Search for the cell housing the specified text and yield its (x, y) center coordinate. 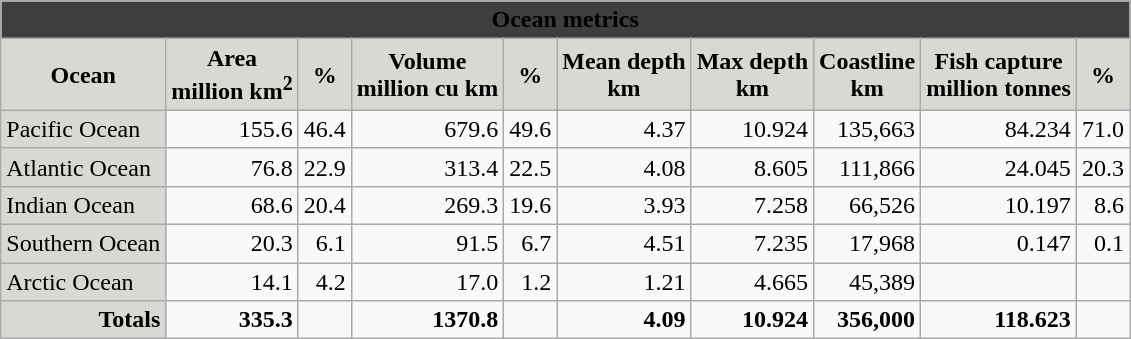
1.21 (624, 282)
313.4 (427, 167)
8.6 (1102, 205)
Ocean metrics (566, 20)
45,389 (868, 282)
6.7 (530, 244)
17,968 (868, 244)
4.37 (624, 129)
22.5 (530, 167)
Areamillion km2 (232, 75)
135,663 (868, 129)
679.6 (427, 129)
71.0 (1102, 129)
Coastlinekm (868, 75)
1.2 (530, 282)
4.09 (624, 320)
Southern Ocean (84, 244)
68.6 (232, 205)
269.3 (427, 205)
14.1 (232, 282)
Arctic Ocean (84, 282)
Max depthkm (752, 75)
20.4 (324, 205)
6.1 (324, 244)
Volumemillion cu km (427, 75)
49.6 (530, 129)
4.2 (324, 282)
66,526 (868, 205)
155.6 (232, 129)
0.1 (1102, 244)
84.234 (999, 129)
Indian Ocean (84, 205)
111,866 (868, 167)
356,000 (868, 320)
Mean depthkm (624, 75)
Atlantic Ocean (84, 167)
4.08 (624, 167)
0.147 (999, 244)
19.6 (530, 205)
8.605 (752, 167)
Totals (84, 320)
335.3 (232, 320)
17.0 (427, 282)
3.93 (624, 205)
Ocean (84, 75)
10.197 (999, 205)
4.51 (624, 244)
76.8 (232, 167)
1370.8 (427, 320)
4.665 (752, 282)
118.623 (999, 320)
22.9 (324, 167)
46.4 (324, 129)
91.5 (427, 244)
7.235 (752, 244)
24.045 (999, 167)
Fish capturemillion tonnes (999, 75)
7.258 (752, 205)
Pacific Ocean (84, 129)
